Identify which cell holds the provided text, then report its (x, y) central coordinate. 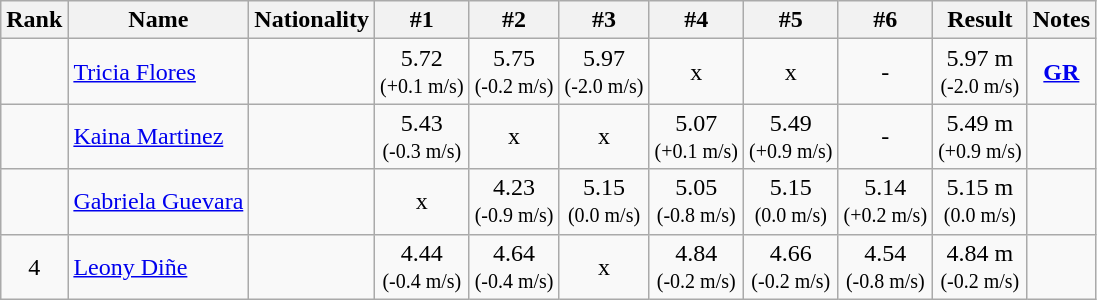
Gabriela Guevara (158, 202)
#1 (422, 20)
Notes (1061, 20)
Nationality (312, 20)
5.49 (+0.9 m/s) (792, 136)
4.66 (-0.2 m/s) (792, 266)
4.64 (-0.4 m/s) (514, 266)
Leony Diñe (158, 266)
5.75 (-0.2 m/s) (514, 72)
5.72 (+0.1 m/s) (422, 72)
4.84 (-0.2 m/s) (696, 266)
4.54 (-0.8 m/s) (886, 266)
5.07 (+0.1 m/s) (696, 136)
#2 (514, 20)
#6 (886, 20)
Rank (34, 20)
#5 (792, 20)
#3 (604, 20)
4.84 m(-0.2 m/s) (980, 266)
Kaina Martinez (158, 136)
4.44 (-0.4 m/s) (422, 266)
5.15 m(0.0 m/s) (980, 202)
5.43 (-0.3 m/s) (422, 136)
Result (980, 20)
4 (34, 266)
#4 (696, 20)
Tricia Flores (158, 72)
5.97 m(-2.0 m/s) (980, 72)
GR (1061, 72)
4.23 (-0.9 m/s) (514, 202)
5.97 (-2.0 m/s) (604, 72)
5.49 m(+0.9 m/s) (980, 136)
Name (158, 20)
5.05 (-0.8 m/s) (696, 202)
5.14 (+0.2 m/s) (886, 202)
